Output the [x, y] coordinate of the center of the cell containing the given text.  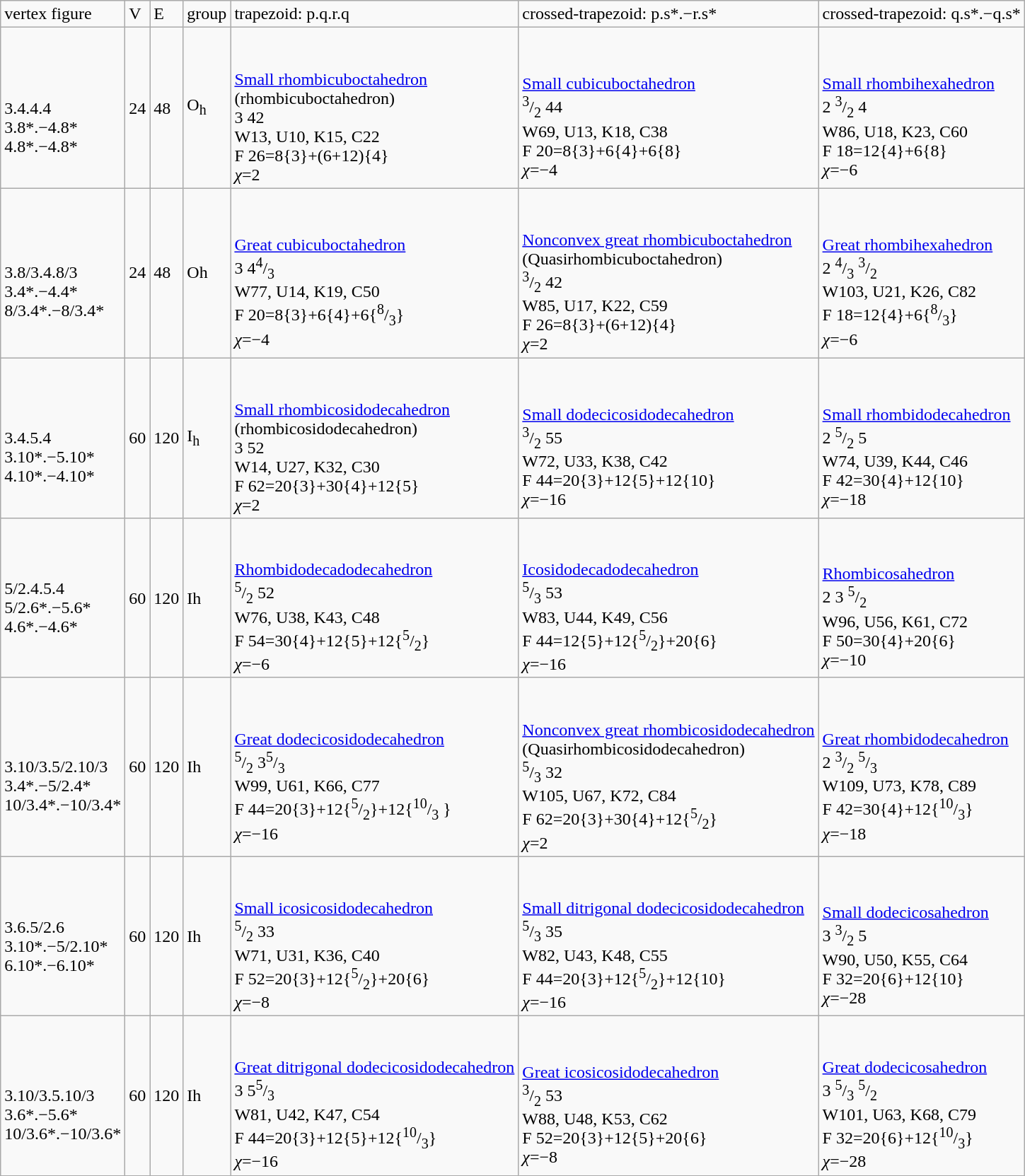
Great dodecicosahedron 3 5/3 5/2 W101, U63, K68, C79 F 32=20{6}+12{10/3} χ=−28 [921, 1096]
Small ditrigonal dodecicosidodecahedron 5/3 35 W82, U43, K48, C55 F 44=20{3}+12{5/2}+12{10} χ=−16 [668, 936]
Small rhombidodecahedron 2 5/2 5 W74, U39, K44, C46 F 42=30{4}+12{10} χ=−18 [921, 438]
Great dodecicosidodecahedron 5/2 35/3 W99, U61, K66, C77 F 44=20{3}+12{5/2}+12{10/3 } χ=−16 [375, 767]
Great icosicosidodecahedron 3/2 53 W88, U48, K53, C62 F 52=20{3}+12{5}+20{6} χ=−8 [668, 1096]
trapezoid: p.q.r.q [375, 14]
5/2.4.5.4 5/2.6*.−5.6* 4.6*.−4.6* [63, 598]
Rhombidodecadodecahedron 5/2 52 W76, U38, K43, C48 F 54=30{4}+12{5}+12{5/2} χ=−6 [375, 598]
crossed-trapezoid: q.s*.−q.s* [921, 14]
3.8/3.4.8/3 3.4*.−4.4* 8/3.4*.−8/3.4* [63, 273]
V [137, 14]
Great cubicuboctahedron 3 44/3 W77, U14, K19, C50 F 20=8{3}+6{4}+6{8/3} χ=−4 [375, 273]
3.6.5/2.6 3.10*.−5/2.10* 6.10*.−6.10* [63, 936]
3.4.5.4 3.10*.−5.10* 4.10*.−4.10* [63, 438]
Nonconvex great rhombicosidodecahedron (Quasirhombicosidodecahedron) 5/3 32 W105, U67, K72, C84 F 62=20{3}+30{4}+12{5/2} χ=2 [668, 767]
Rhombicosahedron 2 3 5/2 W96, U56, K61, C72 F 50=30{4}+20{6} χ=−10 [921, 598]
Great rhombihexahedron 2 4/3 3/2 W103, U21, K26, C82 F 18=12{4}+6{8/3} χ=−6 [921, 273]
Small rhombicosidodecahedron (rhombicosidodecahedron) 3 52 W14, U27, K32, C30 F 62=20{3}+30{4}+12{5} χ=2 [375, 438]
Nonconvex great rhombicuboctahedron (Quasirhombicuboctahedron) 3/2 42 W85, U17, K22, C59 F 26=8{3}+(6+12){4} χ=2 [668, 273]
Small cubicuboctahedron 3/2 44 W69, U13, K18, C38 F 20=8{3}+6{4}+6{8} χ=−4 [668, 107]
3.10/3.5/2.10/3 3.4*.−5/2.4* 10/3.4*.−10/3.4* [63, 767]
3.4.4.4 3.8*.−4.8* 4.8*.−4.8* [63, 107]
Small rhombihexahedron 2 3/2 4 W86, U18, K23, C60 F 18=12{4}+6{8} χ=−6 [921, 107]
vertex figure [63, 14]
Small dodecicosidodecahedron 3/2 55 W72, U33, K38, C42 F 44=20{3}+12{5}+12{10} χ=−16 [668, 438]
Great rhombidodecahedron 2 3/2 5/3 W109, U73, K78, C89 F 42=30{4}+12{10/3} χ=−18 [921, 767]
Small dodecicosahedron 3 3/2 5 W90, U50, K55, C64 F 32=20{6}+12{10} χ=−28 [921, 936]
Small rhombicuboctahedron (rhombicuboctahedron) 3 42 W13, U10, K15, C22 F 26=8{3}+(6+12){4} χ=2 [375, 107]
Small icosicosidodecahedron 5/2 33 W71, U31, K36, C40 F 52=20{3}+12{5/2}+20{6} χ=−8 [375, 936]
Great ditrigonal dodecicosidodecahedron 3 55/3 W81, U42, K47, C54 F 44=20{3}+12{5}+12{10/3} χ=−16 [375, 1096]
crossed-trapezoid: p.s*.−r.s* [668, 14]
Icosidodecadodecahedron 5/3 53 W83, U44, K49, C56 F 44=12{5}+12{5/2}+20{6} χ=−16 [668, 598]
3.10/3.5.10/3 3.6*.−5.6* 10/3.6*.−10/3.6* [63, 1096]
E [167, 14]
group [207, 14]
